Locate the cell with the specified text and output its [X, Y] center coordinate. 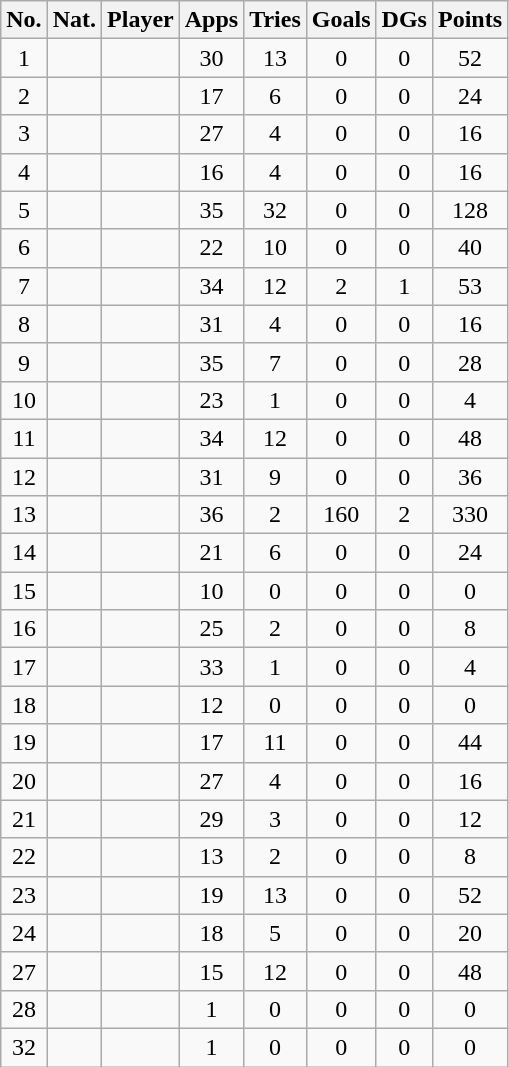
44 [470, 743]
14 [24, 553]
330 [470, 515]
Goals [341, 20]
Nat. [74, 20]
Player [141, 20]
No. [24, 20]
53 [470, 286]
30 [211, 58]
DGs [404, 20]
25 [211, 629]
160 [341, 515]
29 [211, 819]
Apps [211, 20]
Tries [276, 20]
Points [470, 20]
40 [470, 248]
128 [470, 210]
33 [211, 667]
